Scan for the cell matching the given text and deliver its (X, Y) coordinate at center. 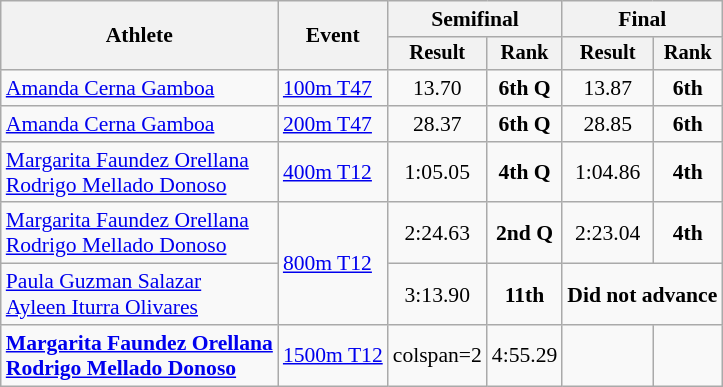
Event (333, 36)
Final (642, 19)
2nd Q (524, 234)
28.85 (608, 124)
11th (524, 294)
Paula Guzman SalazarAyleen Iturra Olivares (140, 294)
800m T12 (333, 264)
4th Q (524, 172)
1500m T12 (333, 356)
2:24.63 (438, 234)
200m T47 (333, 124)
2:23.04 (608, 234)
colspan=2 (438, 356)
1:04.86 (608, 172)
Did not advance (642, 294)
4:55.29 (524, 356)
400m T12 (333, 172)
Semifinal (476, 19)
28.37 (438, 124)
3:13.90 (438, 294)
13.70 (438, 88)
13.87 (608, 88)
100m T47 (333, 88)
1:05.05 (438, 172)
Athlete (140, 36)
